Extract the (X, Y) coordinate from the center of the cell holding the provided text.  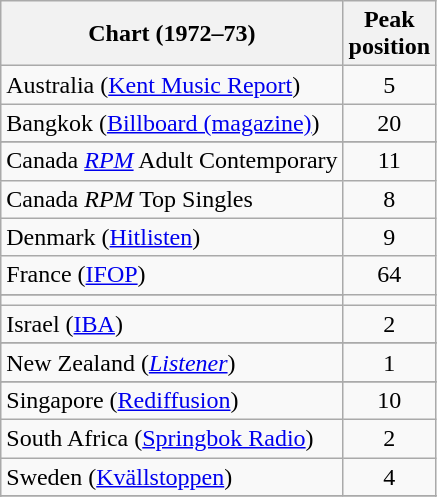
Peakposition (389, 34)
Israel (IBA) (172, 324)
France (IFOP) (172, 275)
10 (389, 400)
Sweden (Kvällstoppen) (172, 477)
Canada RPM Adult Contemporary (172, 161)
20 (389, 123)
8 (389, 199)
Denmark (Hitlisten) (172, 237)
New Zealand (Listener) (172, 362)
64 (389, 275)
4 (389, 477)
Canada RPM Top Singles (172, 199)
Australia (Kent Music Report) (172, 85)
Singapore (Rediffusion) (172, 400)
South Africa (Springbok Radio) (172, 438)
9 (389, 237)
Chart (1972–73) (172, 34)
Bangkok (Billboard (magazine)) (172, 123)
1 (389, 362)
5 (389, 85)
11 (389, 161)
